From the cell containing the given text, extract its center point as (x, y) coordinate. 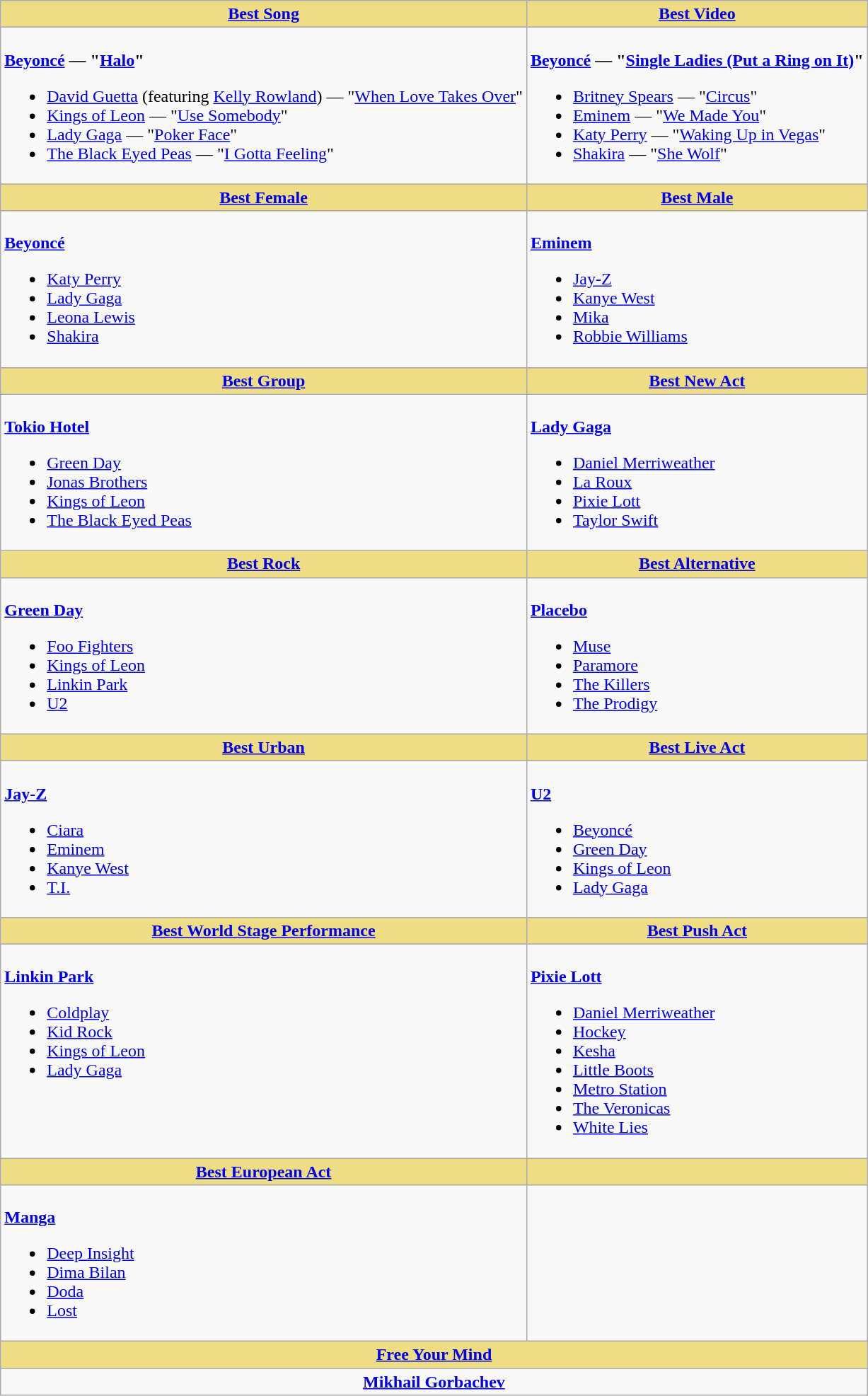
Pixie LottDaniel MerriweatherHockeyKeshaLittle BootsMetro StationThe VeronicasWhite Lies (697, 1051)
Best Alternative (697, 564)
Best European Act (264, 1171)
PlaceboMuseParamoreThe KillersThe Prodigy (697, 655)
Jay-ZCiaraEminemKanye WestT.I. (264, 839)
Linkin ParkColdplayKid RockKings of LeonLady Gaga (264, 1051)
Best World Stage Performance (264, 930)
Mikhail Gorbachev (434, 1382)
Tokio HotelGreen DayJonas BrothersKings of LeonThe Black Eyed Peas (264, 473)
Best Live Act (697, 747)
Best Urban (264, 747)
Best Rock (264, 564)
U2BeyoncéGreen DayKings of LeonLady Gaga (697, 839)
EminemJay-ZKanye WestMikaRobbie Williams (697, 289)
Best Female (264, 197)
Best New Act (697, 381)
Free Your Mind (434, 1355)
Beyoncé — "Single Ladies (Put a Ring on It)" Britney Spears — "Circus"Eminem — "We Made You"Katy Perry — "Waking Up in Vegas"Shakira — "She Wolf" (697, 106)
Best Male (697, 197)
Best Song (264, 14)
Best Video (697, 14)
Best Group (264, 381)
BeyoncéKaty PerryLady GagaLeona LewisShakira (264, 289)
Lady GagaDaniel MerriweatherLa RouxPixie LottTaylor Swift (697, 473)
MangaDeep InsightDima BilanDodaLost (264, 1264)
Best Push Act (697, 930)
Green DayFoo FightersKings of LeonLinkin ParkU2 (264, 655)
